Detect which cell encompasses the target text, then output its (X, Y) center coordinate. 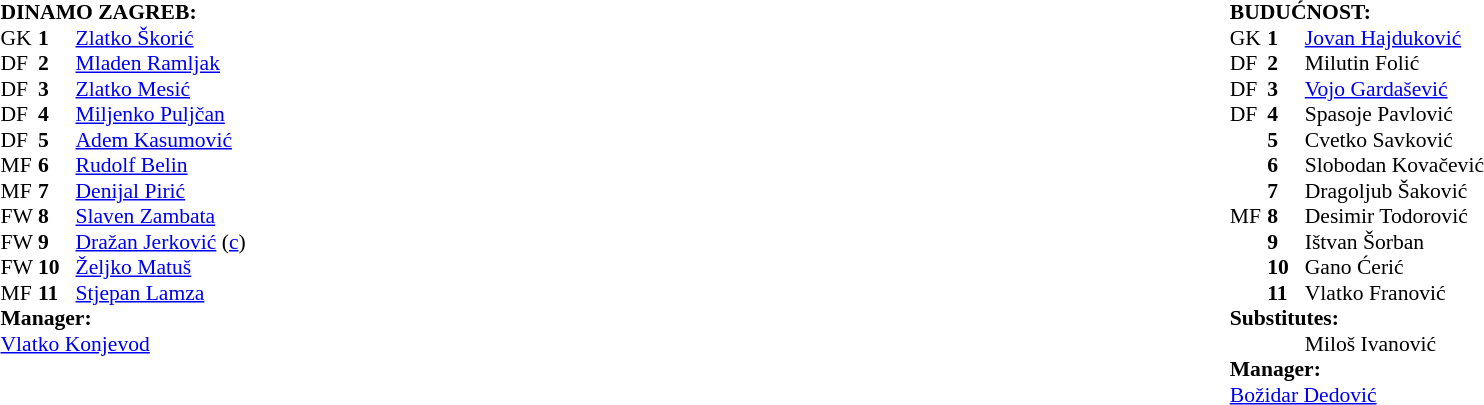
DINAMO ZAGREB: (188, 13)
Vlatko Konjevod (188, 344)
Manager: (188, 319)
Slaven Zambata (226, 217)
Denijal Pirić (226, 191)
Dražan Jerković (c) (226, 242)
Adem Kasumović (226, 140)
Mladen Ramljak (226, 63)
Željko Matuš (226, 267)
Rudolf Belin (226, 165)
Zlatko Škorić (226, 38)
Stjepan Lamza (226, 293)
Zlatko Mesić (226, 89)
Miljenko Puljčan (226, 115)
